Locate the cell with the specified text and output its (x, y) center coordinate. 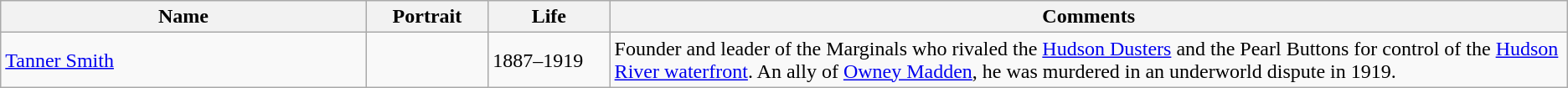
Tanner Smith (183, 60)
Life (549, 17)
Comments (1089, 17)
Portrait (427, 17)
1887–1919 (549, 60)
Name (183, 17)
